For the text-containing cell, return its midpoint in [x, y] coordinate format. 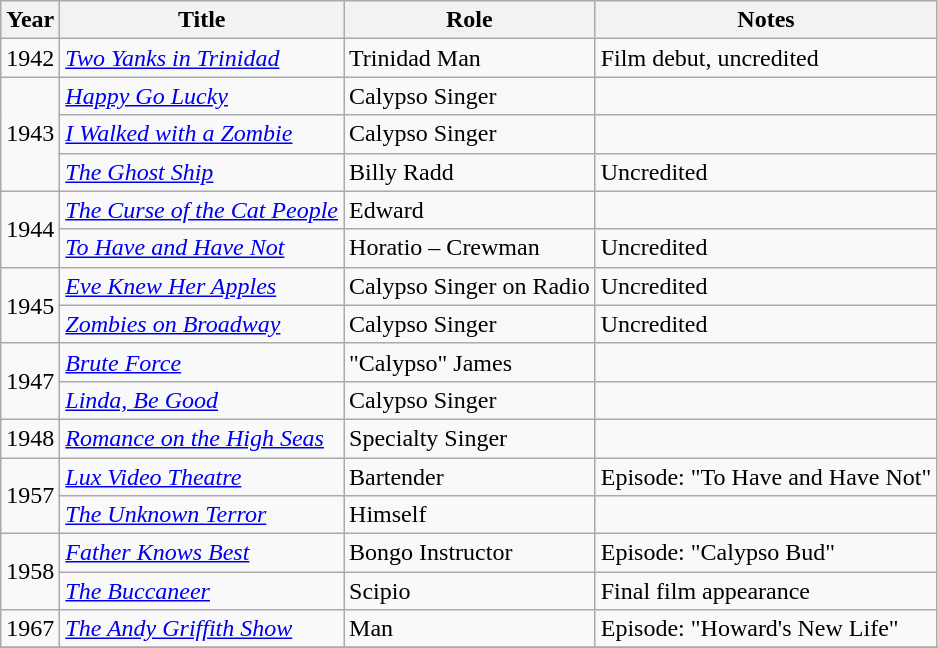
Father Knows Best [202, 553]
1958 [30, 572]
Film debut, uncredited [766, 58]
"Calypso" James [470, 362]
Bartender [470, 477]
The Unknown Terror [202, 515]
I Walked with a Zombie [202, 134]
Zombies on Broadway [202, 324]
Year [30, 20]
Lux Video Theatre [202, 477]
Title [202, 20]
Man [470, 629]
The Curse of the Cat People [202, 210]
Two Yanks in Trinidad [202, 58]
Specialty Singer [470, 438]
Brute Force [202, 362]
1942 [30, 58]
Linda, Be Good [202, 400]
1948 [30, 438]
Episode: "To Have and Have Not" [766, 477]
Episode: "Calypso Bud" [766, 553]
1943 [30, 134]
Notes [766, 20]
1967 [30, 629]
The Andy Griffith Show [202, 629]
Scipio [470, 591]
1944 [30, 229]
To Have and Have Not [202, 248]
1957 [30, 496]
Episode: "Howard's New Life" [766, 629]
Horatio – Crewman [470, 248]
Himself [470, 515]
Trinidad Man [470, 58]
1947 [30, 381]
1945 [30, 305]
Edward [470, 210]
Eve Knew Her Apples [202, 286]
Romance on the High Seas [202, 438]
Bongo Instructor [470, 553]
The Ghost Ship [202, 172]
Final film appearance [766, 591]
The Buccaneer [202, 591]
Calypso Singer on Radio [470, 286]
Happy Go Lucky [202, 96]
Role [470, 20]
Billy Radd [470, 172]
